Provide the [X, Y] coordinate of the cell's center where the given text is located.  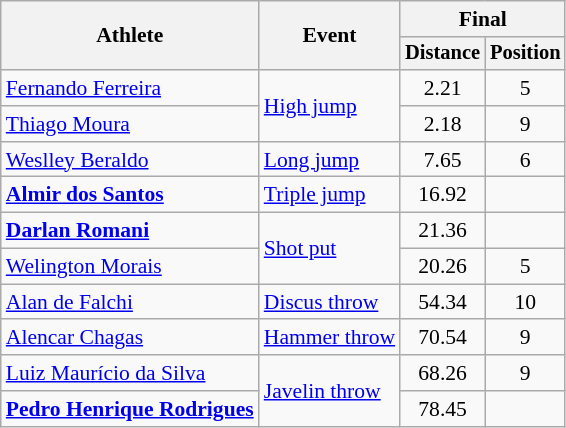
Final [482, 19]
Discus throw [330, 302]
Luiz Maurício da Silva [130, 373]
Welington Morais [130, 267]
7.65 [442, 160]
Alan de Falchi [130, 302]
Fernando Ferreira [130, 88]
Almir dos Santos [130, 195]
78.45 [442, 409]
6 [525, 160]
Darlan Romani [130, 231]
Long jump [330, 160]
Athlete [130, 36]
10 [525, 302]
70.54 [442, 338]
Javelin throw [330, 390]
21.36 [442, 231]
Pedro Henrique Rodrigues [130, 409]
2.18 [442, 124]
Event [330, 36]
68.26 [442, 373]
Triple jump [330, 195]
54.34 [442, 302]
Distance [442, 54]
16.92 [442, 195]
20.26 [442, 267]
2.21 [442, 88]
Shot put [330, 248]
Position [525, 54]
Alencar Chagas [130, 338]
Weslley Beraldo [130, 160]
Hammer throw [330, 338]
Thiago Moura [130, 124]
High jump [330, 106]
